Pinpoint the cell where the given text exists, returning its (X, Y) midpoint coordinate. 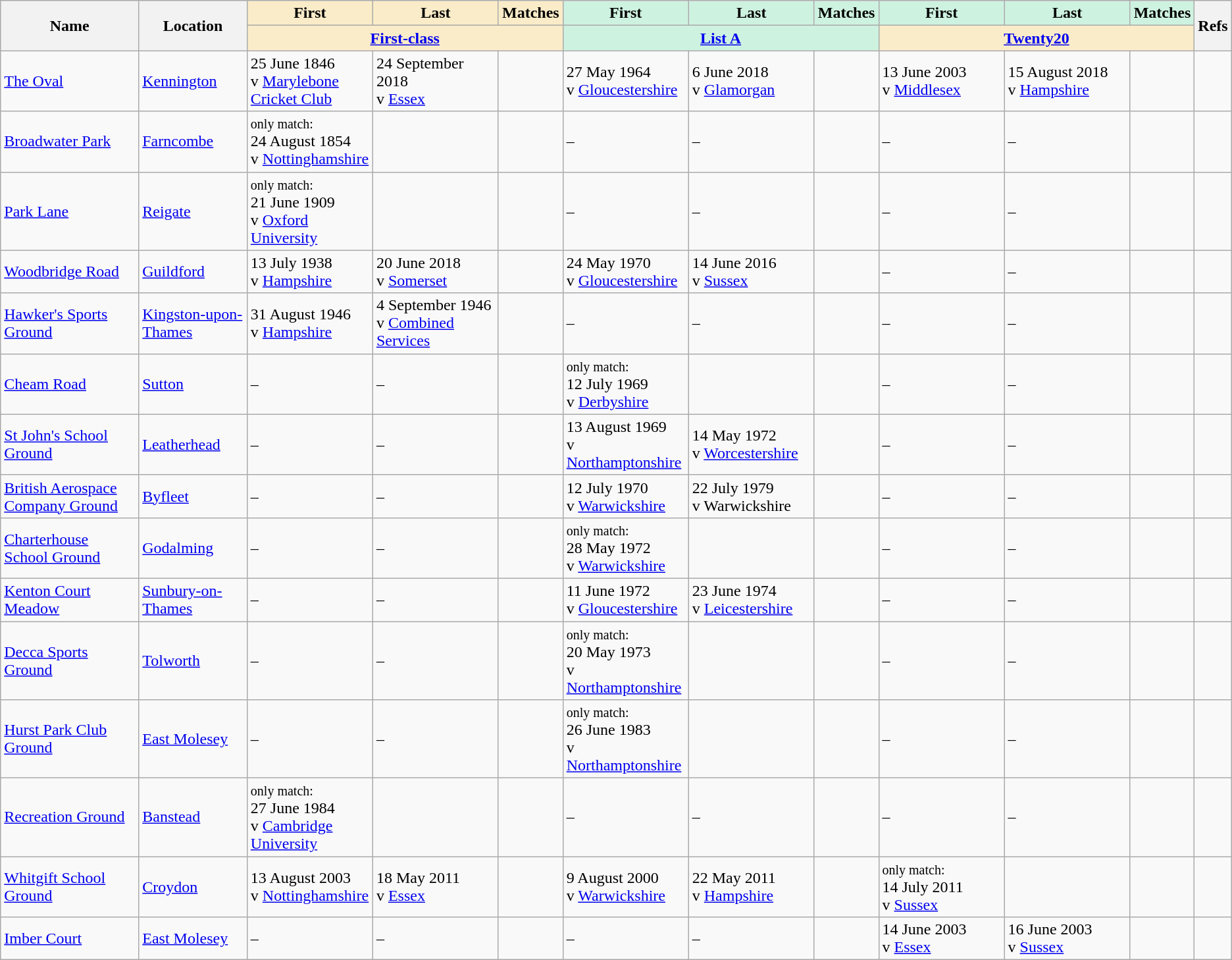
Recreation Ground (70, 818)
14 June 2003v Essex (941, 939)
Reigate (193, 211)
12 July 1970v Warwickshire (625, 496)
Sutton (193, 384)
24 May 1970v Gloucestershire (625, 271)
Kenton Court Meadow (70, 599)
18 May 2011v Essex (436, 887)
13 June 2003v Middlesex (941, 81)
only match:24 August 1854v Nottinghamshire (309, 142)
13 August 1969v Northamptonshire (625, 444)
Imber Court (70, 939)
Hurst Park Club Ground (70, 739)
27 May 1964v Gloucestershire (625, 81)
Kennington (193, 81)
Cheam Road (70, 384)
only match:12 July 1969v Derbyshire (625, 384)
only match:27 June 1984v Cambridge University (309, 818)
20 June 2018v Somerset (436, 271)
Tolworth (193, 661)
6 June 2018v Glamorgan (752, 81)
15 August 2018v Hampshire (1067, 81)
Guildford (193, 271)
only match:14 July 2011v Sussex (941, 887)
Broadwater Park (70, 142)
Leatherhead (193, 444)
9 August 2000v Warwickshire (625, 887)
List A (721, 38)
Godalming (193, 548)
only match:28 May 1972v Warwickshire (625, 548)
Sunbury-on-Thames (193, 599)
Farncombe (193, 142)
25 June 1846v Marylebone Cricket Club (309, 81)
31 August 1946v Hampshire (309, 323)
13 August 2003v Nottinghamshire (309, 887)
Decca Sports Ground (70, 661)
First-class (405, 38)
Name (70, 26)
St John's School Ground (70, 444)
Hawker's Sports Ground (70, 323)
only match:26 June 1983v Northamptonshire (625, 739)
The Oval (70, 81)
24 September 2018v Essex (436, 81)
Banstead (193, 818)
British Aerospace Company Ground (70, 496)
Park Lane (70, 211)
11 June 1972v Gloucestershire (625, 599)
Charterhouse School Ground (70, 548)
Whitgift School Ground (70, 887)
Croydon (193, 887)
16 June 2003v Sussex (1067, 939)
4 September 1946v Combined Services (436, 323)
14 June 2016v Sussex (752, 271)
22 May 2011v Hampshire (752, 887)
14 May 1972v Worcestershire (752, 444)
only match:20 May 1973v Northamptonshire (625, 661)
Location (193, 26)
13 July 1938v Hampshire (309, 271)
Byfleet (193, 496)
22 July 1979v Warwickshire (752, 496)
23 June 1974v Leicestershire (752, 599)
only match:21 June 1909v Oxford University (309, 211)
Kingston-upon-Thames (193, 323)
Refs (1213, 26)
Twenty20 (1037, 38)
Woodbridge Road (70, 271)
